Capture the cell that displays the provided text and extract its (x, y) central coordinate. 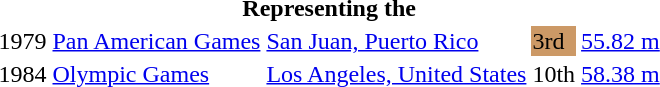
Pan American Games (156, 41)
3rd (554, 41)
San Juan, Puerto Rico (396, 41)
